Scan for the cell matching the given text and deliver its [X, Y] coordinate at center. 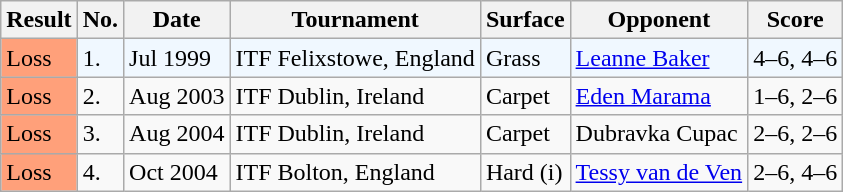
Opponent [659, 20]
2–6, 4–6 [796, 172]
ITF Bolton, England [355, 172]
Aug 2004 [177, 134]
1. [100, 58]
4. [100, 172]
Tessy van de Ven [659, 172]
Dubravka Cupac [659, 134]
Aug 2003 [177, 96]
Date [177, 20]
Eden Marama [659, 96]
Surface [525, 20]
Leanne Baker [659, 58]
No. [100, 20]
3. [100, 134]
Jul 1999 [177, 58]
4–6, 4–6 [796, 58]
2–6, 2–6 [796, 134]
2. [100, 96]
Hard (i) [525, 172]
Grass [525, 58]
Tournament [355, 20]
Oct 2004 [177, 172]
Result [39, 20]
ITF Felixstowe, England [355, 58]
Score [796, 20]
1–6, 2–6 [796, 96]
